Return the (x, y) coordinate for the center point of the cell that contains the specified text.  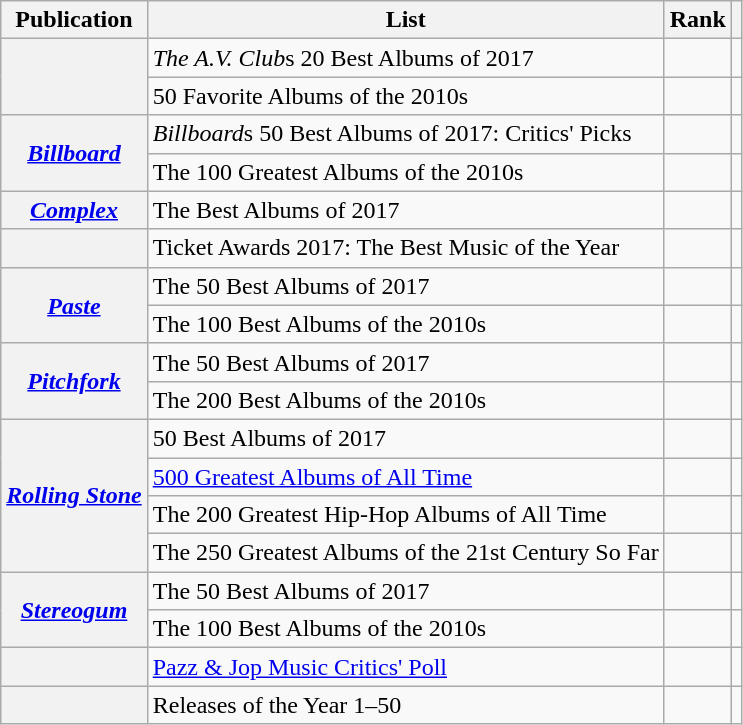
Pitchfork (74, 381)
The Best Albums of 2017 (406, 210)
50 Favorite Albums of the 2010s (406, 96)
Publication (74, 20)
List (406, 20)
Billboard (74, 153)
The 250 Greatest Albums of the 21st Century So Far (406, 553)
The 200 Greatest Hip-Hop Albums of All Time (406, 515)
50 Best Albums of 2017 (406, 438)
Releases of the Year 1–50 (406, 705)
Pazz & Jop Music Critics' Poll (406, 667)
The 100 Greatest Albums of the 2010s (406, 172)
Rolling Stone (74, 495)
Billboards 50 Best Albums of 2017: Critics' Picks (406, 134)
Stereogum (74, 610)
Ticket Awards 2017: The Best Music of the Year (406, 248)
Rank (698, 20)
Paste (74, 305)
500 Greatest Albums of All Time (406, 477)
The 200 Best Albums of the 2010s (406, 400)
The A.V. Clubs 20 Best Albums of 2017 (406, 58)
Complex (74, 210)
